Pinpoint the cell where the given text exists, returning its (X, Y) midpoint coordinate. 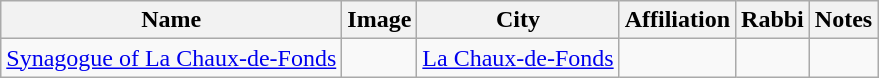
Synagogue of La Chaux-de-Fonds (172, 58)
La Chaux-de-Fonds (518, 58)
City (518, 20)
Notes (843, 20)
Name (172, 20)
Affiliation (677, 20)
Image (380, 20)
Rabbi (773, 20)
